Locate the cell with the specified text and output its (x, y) center coordinate. 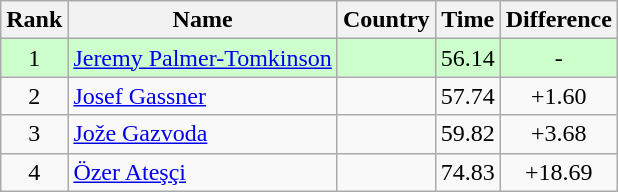
57.74 (468, 96)
+3.68 (558, 134)
1 (34, 58)
56.14 (468, 58)
Jože Gazvoda (203, 134)
Time (468, 20)
4 (34, 172)
- (558, 58)
2 (34, 96)
+18.69 (558, 172)
Difference (558, 20)
Josef Gassner (203, 96)
3 (34, 134)
Name (203, 20)
Country (386, 20)
59.82 (468, 134)
74.83 (468, 172)
+1.60 (558, 96)
Özer Ateşçi (203, 172)
Jeremy Palmer-Tomkinson (203, 58)
Rank (34, 20)
